Output the (x, y) coordinate of the center of the cell containing the given text.  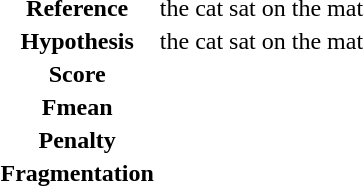
sat (243, 41)
on (274, 41)
cat (210, 41)
